Identify which cell holds the provided text, then report its (X, Y) central coordinate. 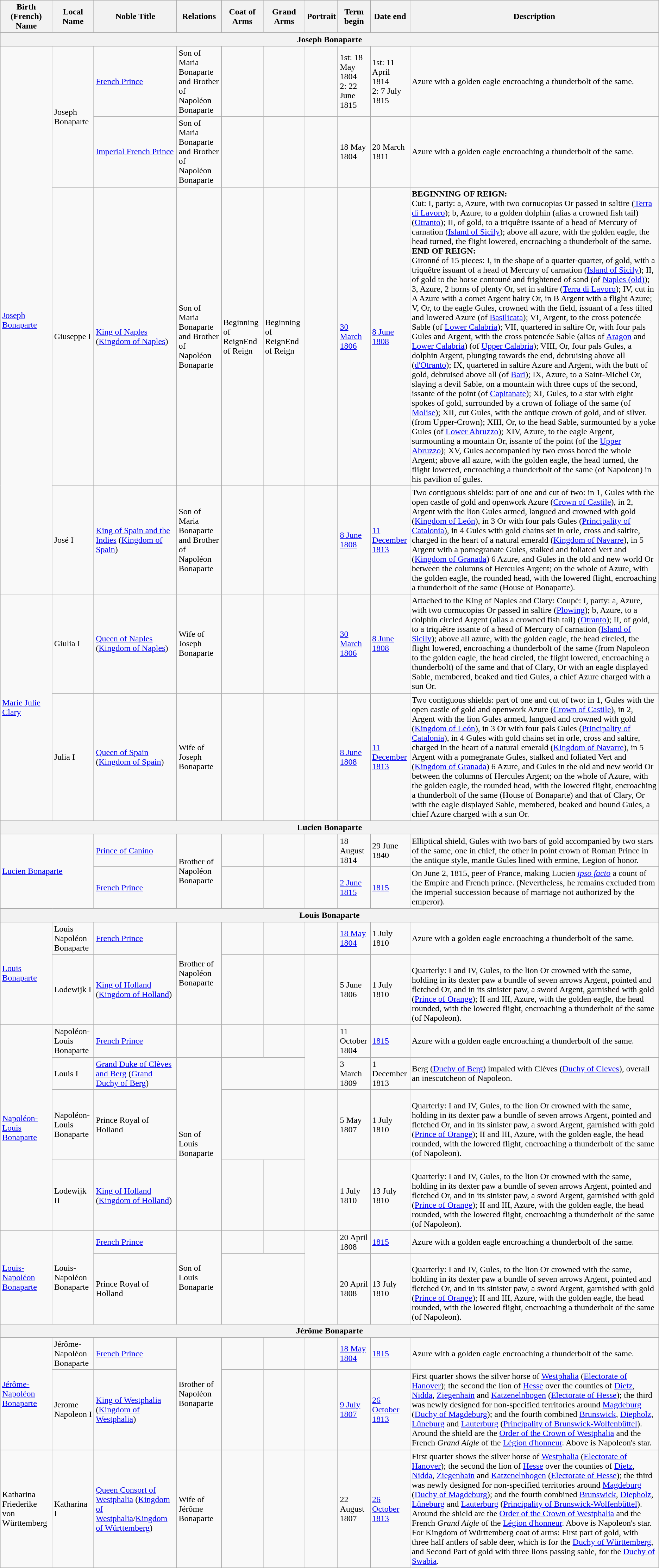
King of Naples (Kingdom of Naples) (135, 336)
King of Spain and the Indies (Kingdom of Spain) (135, 540)
Berg (Duchy of Berg) impaled with Clèves (Duchy of Cleves), overall an inescutcheon of Napoleon. (534, 1074)
Jérôme Bonaparte (329, 1331)
20 March 1811 (390, 152)
Lodewijk II (73, 1195)
9 July 1807 (354, 1410)
Louis Napoléon Bonaparte (73, 938)
Giulia I (73, 644)
Queen of Spain (Kingdom of Spain) (135, 757)
Giuseppe I (73, 336)
11 October 1804 (354, 1041)
Louis I (73, 1074)
Portrait (321, 17)
Local Name (73, 17)
22 August 1807 (354, 1509)
Julia I (73, 757)
Coat of Arms (242, 17)
5 June 1806 (354, 990)
1st: 11 April 18142: 7 July 1815 (390, 81)
Date end (390, 17)
Queen Consort of Westphalia (Kingdom of Westphalia/Kingdom of Württemberg) (135, 1509)
Relations (199, 17)
José I (73, 540)
Katharina I (73, 1509)
2 June 1815 (354, 888)
1st: 18 May 18042: 22 June 1815 (354, 81)
Grand Duke of Clèves and Berg (Grand Duchy of Berg) (135, 1074)
Prince of Canino (135, 850)
29 June 1840 (390, 850)
18 August 1814 (354, 850)
Queen of Naples (Kingdom of Naples) (135, 644)
Birth (French) Name (26, 17)
1 December 1813 (390, 1074)
Description (534, 17)
3 March 1809 (354, 1074)
Jerome Napoleon I (73, 1410)
Wife of Jérôme Bonaparte (199, 1509)
Lodewijk I (73, 990)
Imperial French Prince (135, 152)
Noble Title (135, 17)
Katharina Friederike von Württemberg (26, 1509)
Marie Julie Clary (26, 707)
Term begin (354, 17)
Grand Arms (284, 17)
King of Westphalia (Kingdom of Westphalia) (135, 1410)
5 May 1807 (354, 1125)
